Return (X, Y) of the center of cell containing provided text 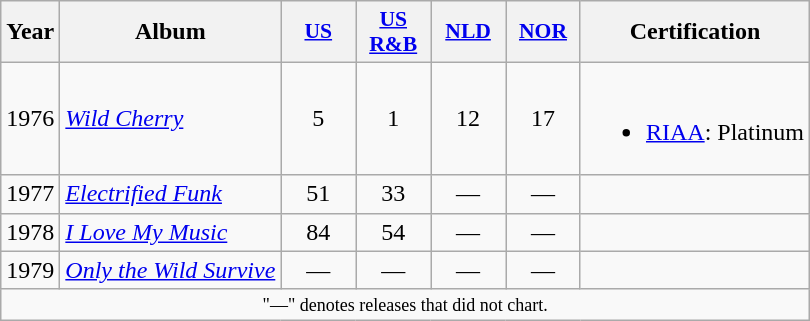
1976 (30, 118)
"—" denotes releases that did not chart. (406, 304)
RIAA: Platinum (694, 118)
USR&B (394, 32)
NOR (544, 32)
84 (318, 232)
Year (30, 32)
Only the Wild Survive (170, 270)
1979 (30, 270)
US (318, 32)
51 (318, 194)
12 (468, 118)
5 (318, 118)
1978 (30, 232)
Wild Cherry (170, 118)
Album (170, 32)
33 (394, 194)
Certification (694, 32)
1977 (30, 194)
54 (394, 232)
17 (544, 118)
NLD (468, 32)
I Love My Music (170, 232)
1 (394, 118)
Electrified Funk (170, 194)
